Provide the (X, Y) coordinate of the cell's center where the given text is located.  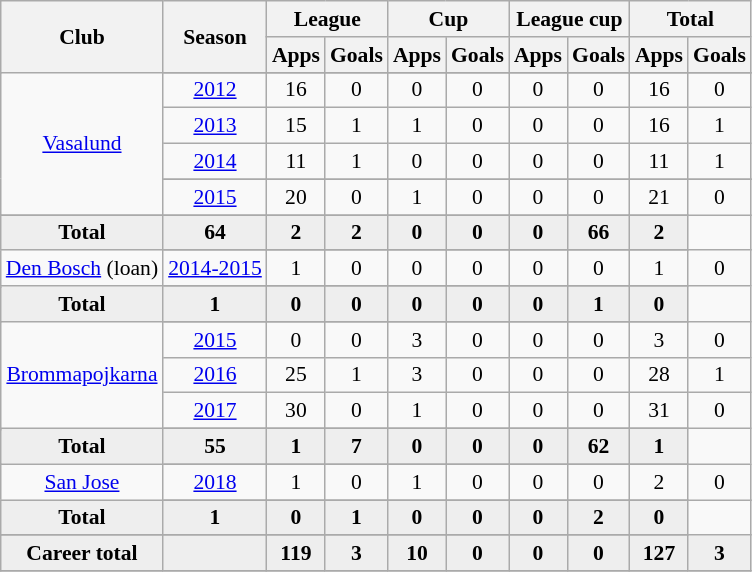
Cup (448, 19)
2013 (215, 126)
55 (215, 447)
League (328, 19)
62 (598, 447)
Career total (82, 554)
2018 (215, 482)
25 (296, 375)
Den Bosch (loan) (82, 269)
21 (659, 197)
2014 (215, 162)
Season (215, 36)
Vasalund (82, 143)
2017 (215, 411)
7 (356, 447)
15 (296, 126)
San Jose (82, 482)
28 (659, 375)
Brommapojkarna (82, 376)
2014-2015 (215, 269)
2012 (215, 90)
64 (215, 233)
2016 (215, 375)
Club (82, 36)
66 (598, 233)
10 (417, 554)
119 (296, 554)
30 (296, 411)
127 (659, 554)
31 (659, 411)
20 (296, 197)
League cup (570, 19)
